Detect which cell encompasses the target text, then output its (X, Y) center coordinate. 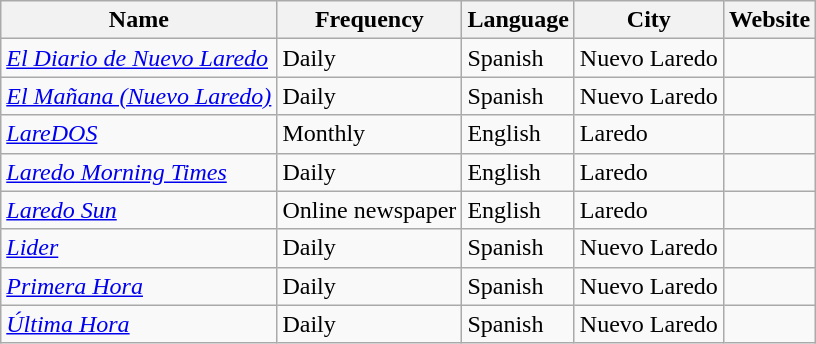
Última Hora (139, 324)
Monthly (370, 134)
Name (139, 20)
El Diario de Nuevo Laredo (139, 58)
Lider (139, 248)
Online newspaper (370, 210)
Primera Hora (139, 286)
City (648, 20)
LareDOS (139, 134)
Website (769, 20)
Language (518, 20)
El Mañana (Nuevo Laredo) (139, 96)
Frequency (370, 20)
Laredo Sun (139, 210)
Laredo Morning Times (139, 172)
